Extract the [x, y] coordinate from the center of the cell holding the provided text.  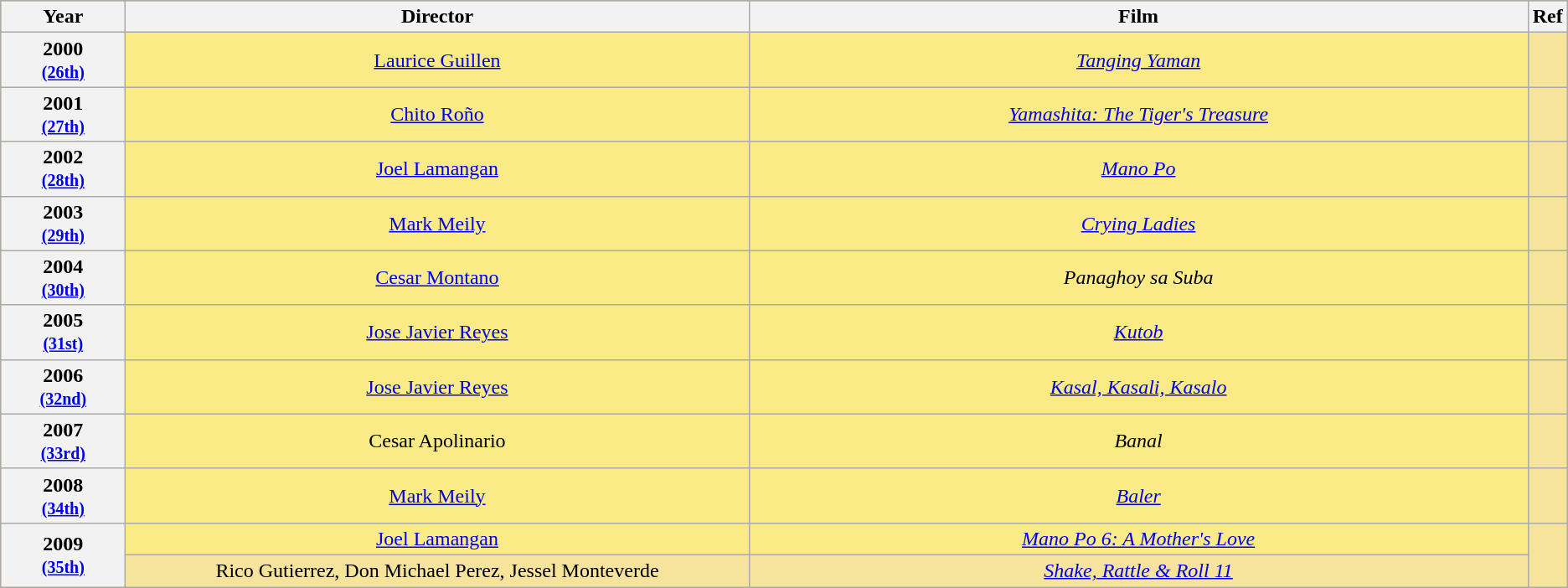
Laurice Guillen [437, 60]
2006 (32nd) [64, 387]
Mano Po [1138, 169]
Shake, Rattle & Roll 11 [1138, 570]
Tanging Yaman [1138, 60]
2004 (30th) [64, 278]
Ref [1548, 17]
Banal [1138, 441]
Year [64, 17]
Mano Po 6: A Mother's Love [1138, 539]
Kutob [1138, 332]
2005 (31st) [64, 332]
Panaghoy sa Suba [1138, 278]
Film [1138, 17]
2000 (26th) [64, 60]
Crying Ladies [1138, 223]
Yamashita: The Tiger's Treasure [1138, 114]
2007 (33rd) [64, 441]
Baler [1138, 496]
Cesar Montano [437, 278]
Rico Gutierrez, Don Michael Perez, Jessel Monteverde [437, 570]
2003 (29th) [64, 223]
2002 (28th) [64, 169]
Kasal, Kasali, Kasalo [1138, 387]
Cesar Apolinario [437, 441]
Director [437, 17]
2009 (35th) [64, 554]
2008 (34th) [64, 496]
2001 (27th) [64, 114]
Chito Roño [437, 114]
